Identify which cell holds the provided text, then report its (x, y) central coordinate. 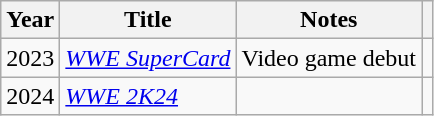
2024 (30, 96)
Video game debut (329, 58)
WWE SuperCard (148, 58)
2023 (30, 58)
Notes (329, 20)
Title (148, 20)
Year (30, 20)
WWE 2K24 (148, 96)
